Provide the (x, y) coordinate of the cell's center where the given text is located.  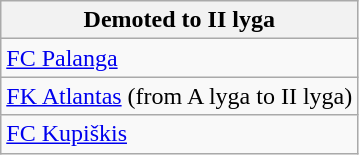
Demoted to II lyga (180, 20)
FK Atlantas (from A lyga to II lyga) (180, 96)
FC Palanga (180, 58)
FC Kupiškis (180, 134)
